Extract the (x, y) coordinate from the center of the cell holding the provided text.  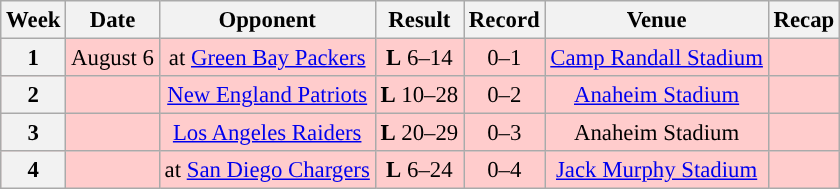
L 10–28 (419, 95)
Jack Murphy Stadium (656, 170)
L 6–14 (419, 58)
Los Angeles Raiders (267, 133)
Record (504, 20)
Result (419, 20)
1 (34, 58)
August 6 (113, 58)
at Green Bay Packers (267, 58)
Date (113, 20)
0–4 (504, 170)
Venue (656, 20)
Recap (804, 20)
L 20–29 (419, 133)
0–1 (504, 58)
L 6–24 (419, 170)
Week (34, 20)
New England Patriots (267, 95)
0–2 (504, 95)
0–3 (504, 133)
Camp Randall Stadium (656, 58)
4 (34, 170)
at San Diego Chargers (267, 170)
Opponent (267, 20)
2 (34, 95)
3 (34, 133)
